For the text-containing cell, return its midpoint in (X, Y) coordinate format. 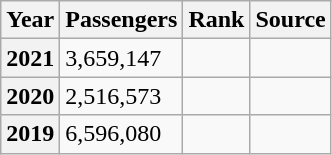
Source (290, 20)
2,516,573 (122, 96)
Rank (216, 20)
2021 (30, 58)
2019 (30, 134)
3,659,147 (122, 58)
Passengers (122, 20)
6,596,080 (122, 134)
2020 (30, 96)
Year (30, 20)
